Search for the cell housing the specified text and yield its [x, y] center coordinate. 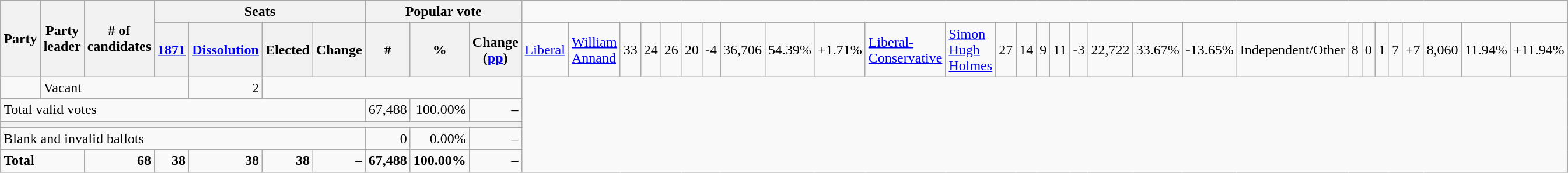
14 [1027, 50]
Party leader [62, 39]
11 [1060, 50]
8 [1354, 50]
Change [339, 50]
Change (pp) [495, 50]
Vacant [114, 88]
Popular vote [443, 12]
-13.65% [1210, 50]
8,060 [1442, 50]
Blank and invalid ballots [183, 139]
% [440, 50]
+11.94% [1539, 50]
+1.71% [840, 50]
Liberal-Conservative [905, 50]
9 [1043, 50]
Seats [260, 12]
0.00% [440, 139]
1871 [171, 50]
33.67% [1157, 50]
Party [20, 39]
-4 [710, 50]
68 [119, 161]
20 [692, 50]
Total valid votes [183, 110]
2 [226, 88]
Dissolution [226, 50]
36,706 [742, 50]
# ofcandidates [119, 39]
26 [671, 50]
# [387, 50]
11.94% [1486, 50]
William Annand [594, 50]
24 [651, 50]
1 [1381, 50]
Simon Hugh Holmes [971, 50]
27 [1006, 50]
7 [1395, 50]
Total [42, 161]
54.39% [790, 50]
22,722 [1111, 50]
-3 [1079, 50]
Independent/Other [1293, 50]
Elected [287, 50]
33 [630, 50]
Liberal [545, 50]
+7 [1413, 50]
